Extract the [X, Y] coordinate from the center of the cell holding the provided text.  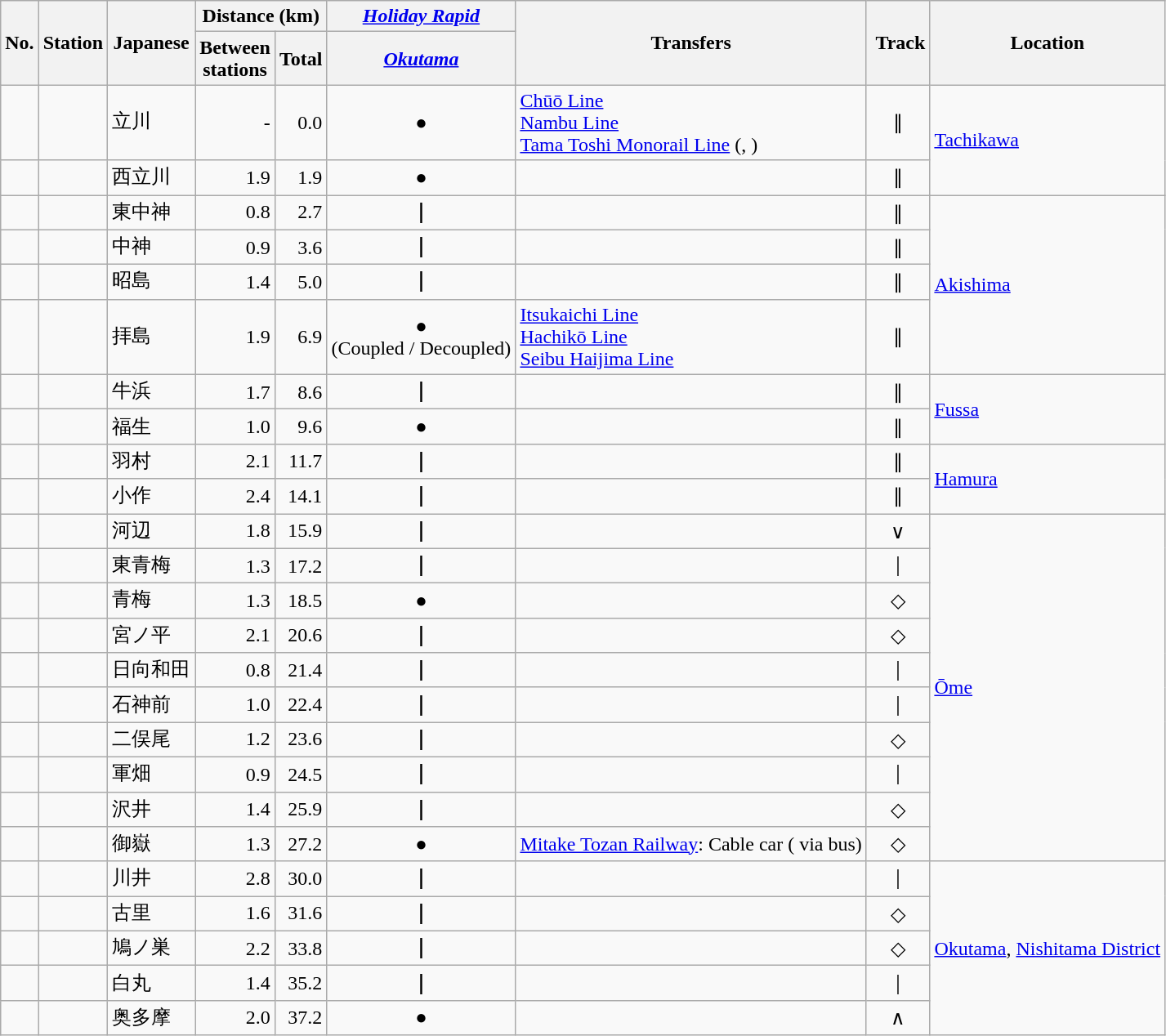
∨ [898, 531]
No. [20, 42]
6.9 [301, 337]
昭島 [152, 283]
Okutama, Nishitama District [1048, 948]
Akishima [1048, 284]
沢井 [152, 809]
Distance (km) [261, 16]
Chūō Line Nambu LineTama Toshi Monorail Line (, ) [691, 123]
Ōme [1048, 687]
15.9 [301, 531]
2.8 [235, 879]
9.6 [301, 426]
27.2 [301, 845]
1.2 [235, 740]
福生 [152, 426]
奥多摩 [152, 1018]
拝島 [152, 337]
Okutama [422, 59]
Holiday Rapid [422, 16]
5.0 [301, 283]
2.0 [235, 1018]
Betweenstations [235, 59]
Tachikawa [1048, 141]
東中神 [152, 212]
37.2 [301, 1018]
0.0 [301, 123]
2.7 [301, 212]
白丸 [152, 984]
東青梅 [152, 565]
河辺 [152, 531]
Itsukaichi LineHachikō LineSeibu Haijima Line [691, 337]
Hamura [1048, 479]
Location [1048, 42]
1.7 [235, 392]
Transfers [691, 42]
鳩ノ巣 [152, 948]
●(Coupled / Decoupled) [422, 337]
1.8 [235, 531]
石神前 [152, 704]
23.6 [301, 740]
二俣尾 [152, 740]
牛浜 [152, 392]
- [235, 123]
Mitake Tozan Railway: Cable car ( via bus) [691, 845]
14.1 [301, 497]
18.5 [301, 601]
2.2 [235, 948]
20.6 [301, 636]
24.5 [301, 775]
3.6 [301, 247]
宮ノ平 [152, 636]
西立川 [152, 178]
8.6 [301, 392]
Fussa [1048, 409]
25.9 [301, 809]
11.7 [301, 461]
羽村 [152, 461]
30.0 [301, 879]
2.4 [235, 497]
∧ [898, 1018]
Track [898, 42]
21.4 [301, 670]
35.2 [301, 984]
Station [73, 42]
31.6 [301, 913]
Total [301, 59]
古里 [152, 913]
立川 [152, 123]
小作 [152, 497]
17.2 [301, 565]
軍畑 [152, 775]
中神 [152, 247]
御嶽 [152, 845]
Japanese [152, 42]
1.6 [235, 913]
日向和田 [152, 670]
33.8 [301, 948]
22.4 [301, 704]
青梅 [152, 601]
川井 [152, 879]
